Output the (x, y) coordinate of the center of the cell containing the given text.  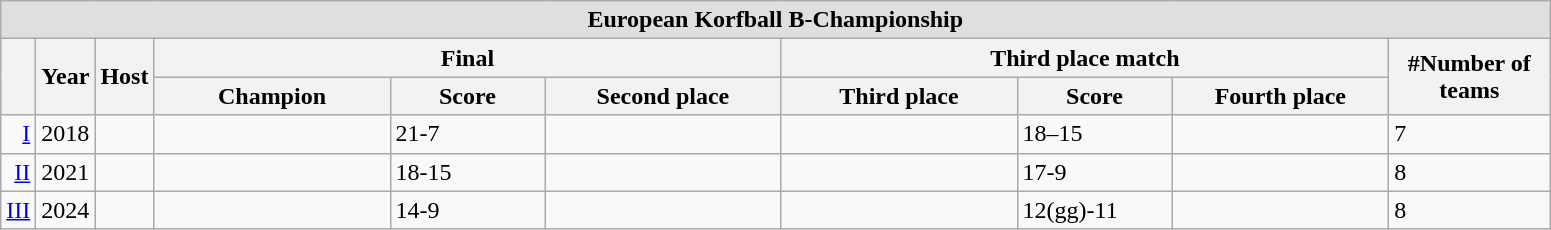
Year (66, 77)
7 (1470, 134)
21-7 (468, 134)
I (18, 134)
Host (124, 77)
Final (468, 58)
14-9 (468, 210)
2021 (66, 172)
European Korfball B-Championship (776, 20)
Third place match (1085, 58)
#Number of teams (1470, 77)
Third place (899, 96)
12(gg)-11 (1094, 210)
2024 (66, 210)
III (18, 210)
Fourth place (1280, 96)
2018 (66, 134)
Second place (663, 96)
18–15 (1094, 134)
Champion (272, 96)
17-9 (1094, 172)
18-15 (468, 172)
II (18, 172)
